Determine the (X, Y) coordinate at the center of the cell enclosing the given text.  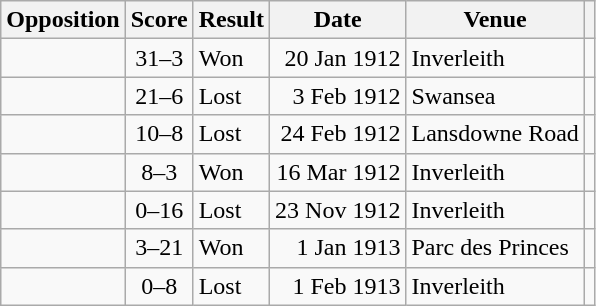
Swansea (495, 96)
3–21 (159, 248)
Parc des Princes (495, 248)
23 Nov 1912 (338, 210)
3 Feb 1912 (338, 96)
Opposition (63, 20)
24 Feb 1912 (338, 134)
1 Jan 1913 (338, 248)
8–3 (159, 172)
21–6 (159, 96)
0–16 (159, 210)
1 Feb 1913 (338, 286)
Date (338, 20)
Lansdowne Road (495, 134)
31–3 (159, 58)
Venue (495, 20)
0–8 (159, 286)
Result (231, 20)
Score (159, 20)
16 Mar 1912 (338, 172)
20 Jan 1912 (338, 58)
10–8 (159, 134)
